Determine the [x, y] coordinate at the center of the cell enclosing the given text.  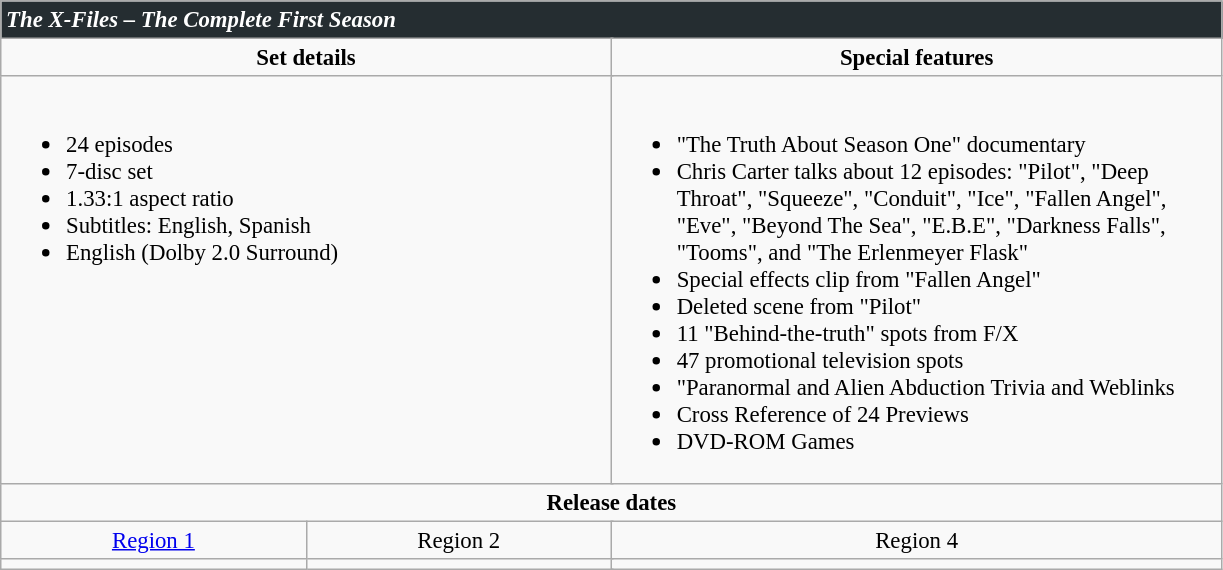
Region 1 [154, 540]
24 episodes7-disc set1.33:1 aspect ratioSubtitles: English, SpanishEnglish (Dolby 2.0 Surround) [306, 280]
Region 2 [458, 540]
Region 4 [916, 540]
The X-Files – The Complete First Season [612, 20]
Special features [916, 58]
Set details [306, 58]
Release dates [612, 502]
